Detect which cell encompasses the target text, then output its [X, Y] center coordinate. 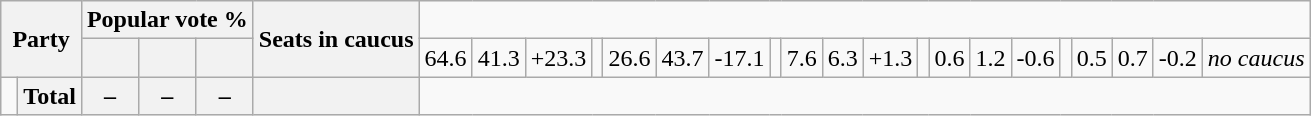
41.3 [498, 58]
26.6 [630, 58]
no caucus [1256, 58]
43.7 [682, 58]
7.6 [802, 58]
Total [50, 96]
64.6 [446, 58]
+23.3 [558, 58]
Party [42, 39]
0.6 [950, 58]
Popular vote % [167, 20]
-0.2 [1178, 58]
0.5 [1092, 58]
-0.6 [1036, 58]
-17.1 [740, 58]
0.7 [1132, 58]
6.3 [842, 58]
+1.3 [890, 58]
Seats in caucus [336, 39]
1.2 [990, 58]
